From the cell containing the given text, extract its center point as [x, y] coordinate. 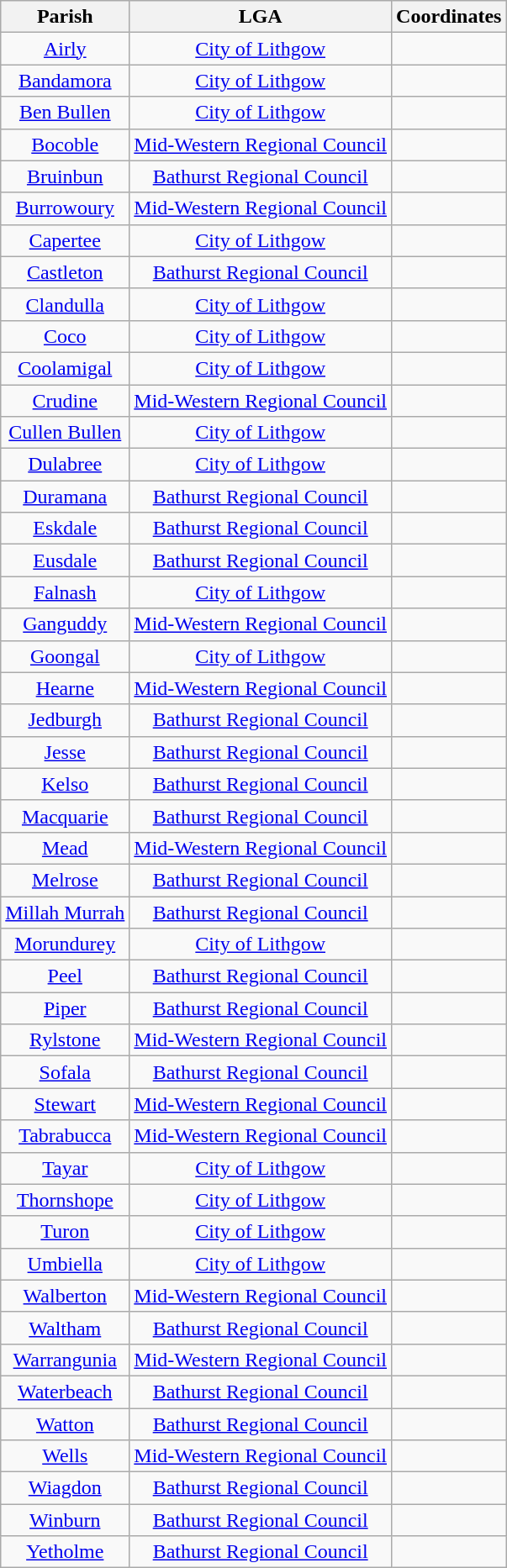
Kelso [66, 784]
Peel [66, 976]
Ganguddy [66, 624]
Coordinates [449, 17]
Piper [66, 1008]
Mead [66, 848]
Airly [66, 49]
Winburn [66, 1520]
Warrangunia [66, 1360]
Millah Murrah [66, 912]
Thornshope [66, 1200]
Rylstone [66, 1040]
Crudine [66, 401]
Umbiella [66, 1264]
Waltham [66, 1328]
Stewart [66, 1104]
Bandamora [66, 81]
Cullen Bullen [66, 433]
Eusdale [66, 560]
Coolamigal [66, 368]
Watton [66, 1424]
Waterbeach [66, 1392]
Sofala [66, 1072]
Melrose [66, 880]
LGA [261, 17]
Duramana [66, 497]
Parish [66, 17]
Eskdale [66, 529]
Yetholme [66, 1552]
Walberton [66, 1296]
Hearne [66, 688]
Burrowoury [66, 208]
Wiagdon [66, 1488]
Tayar [66, 1168]
Morundurey [66, 944]
Bocoble [66, 145]
Jedburgh [66, 720]
Wells [66, 1456]
Turon [66, 1232]
Coco [66, 336]
Goongal [66, 656]
Clandulla [66, 304]
Tabrabucca [66, 1136]
Castleton [66, 272]
Ben Bullen [66, 113]
Macquarie [66, 816]
Capertee [66, 240]
Bruinbun [66, 176]
Dulabree [66, 465]
Falnash [66, 592]
Jesse [66, 752]
